Output the [X, Y] coordinate of the center of the cell containing the given text.  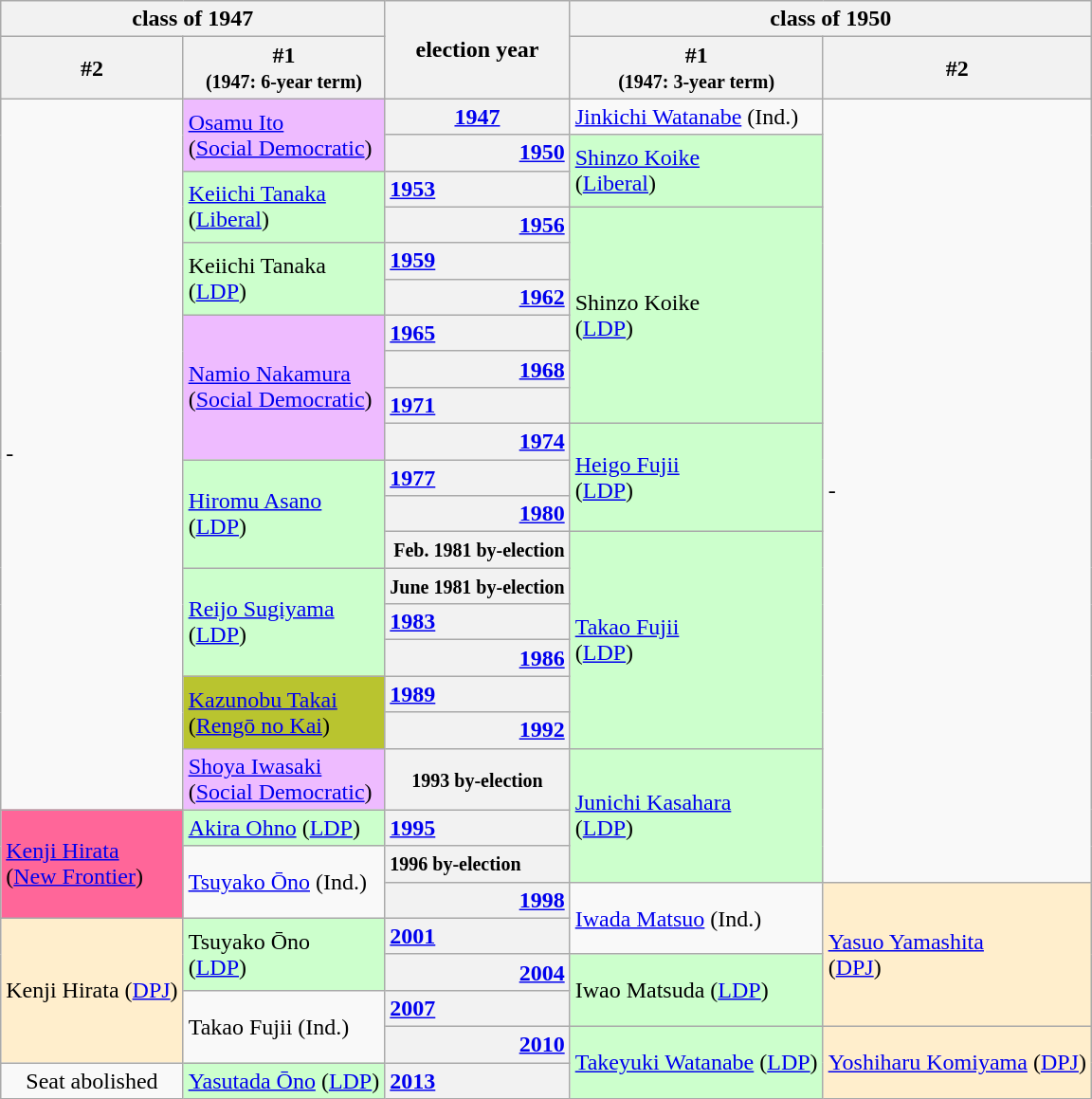
1983 [478, 622]
Yasutada Ōno (LDP) [284, 1080]
Tsuyako Ōno (Ind.) [284, 882]
Shinzo Koike(LDP) [696, 315]
Shoya Iwasaki(Social Democratic) [284, 779]
1998 [478, 900]
Kenji Hirata(New Frontier) [92, 864]
2013 [478, 1080]
1974 [478, 441]
Iwao Matsuda (LDP) [696, 990]
1959 [478, 261]
Takao Fujii(LDP) [696, 640]
1993 by-election [478, 779]
2010 [478, 1044]
Heigo Fujii(LDP) [696, 477]
Feb. 1981 by-election [478, 550]
1968 [478, 369]
2007 [478, 1008]
2001 [478, 936]
Seat abolished [92, 1080]
1956 [478, 225]
1995 [478, 828]
Osamu Ito(Social Democratic) [284, 135]
Junichi Kasahara(LDP) [696, 815]
1962 [478, 297]
1989 [478, 694]
1947 [478, 117]
class of 1950 [830, 19]
1977 [478, 477]
Iwada Matsuo (Ind.) [696, 918]
Keiichi Tanaka(LDP) [284, 279]
Reijo Sugiyama(LDP) [284, 622]
election year [478, 49]
2004 [478, 972]
Jinkichi Watanabe (Ind.) [696, 117]
Kenji Hirata (DPJ) [92, 990]
1980 [478, 514]
Yasuo Yamashita(DPJ) [957, 954]
Yoshiharu Komiyama (DPJ) [957, 1062]
Kazunobu Takai(Rengō no Kai) [284, 712]
#1(1947: 6-year term) [284, 68]
June 1981 by-election [478, 586]
1986 [478, 658]
Shinzo Koike(Liberal) [696, 171]
class of 1947 [193, 19]
1950 [478, 153]
1996 by-election [478, 864]
Namio Nakamura(Social Democratic) [284, 387]
Akira Ohno (LDP) [284, 828]
1965 [478, 333]
Takeyuki Watanabe (LDP) [696, 1062]
Keiichi Tanaka(Liberal) [284, 207]
1992 [478, 730]
1971 [478, 405]
Takao Fujii (Ind.) [284, 1026]
1953 [478, 189]
Tsuyako Ōno(LDP) [284, 954]
Hiromu Asano(LDP) [284, 513]
#1(1947: 3-year term) [696, 68]
